Determine the (x, y) coordinate at the center of the cell enclosing the given text.  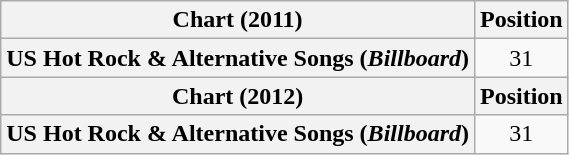
Chart (2012) (238, 96)
Chart (2011) (238, 20)
